Identify which cell holds the provided text, then report its (X, Y) central coordinate. 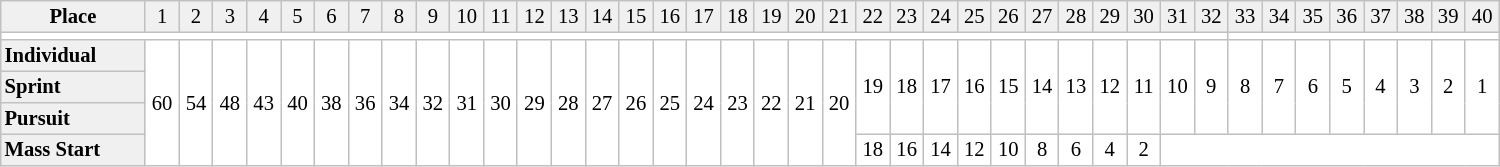
33 (1245, 16)
39 (1448, 16)
Pursuit (73, 118)
43 (264, 103)
54 (196, 103)
Individual (73, 56)
Mass Start (73, 150)
Sprint (73, 87)
35 (1313, 16)
60 (162, 103)
48 (230, 103)
Place (73, 16)
37 (1381, 16)
